Locate the cell with the specified text and output its [x, y] center coordinate. 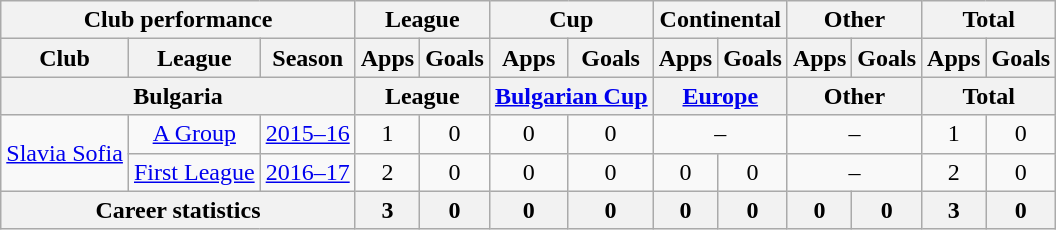
2015–16 [308, 134]
First League [194, 172]
Club performance [178, 20]
2016–17 [308, 172]
Club [65, 58]
Season [308, 58]
A Group [194, 134]
Continental [720, 20]
Europe [720, 96]
Bulgaria [178, 96]
Career statistics [178, 210]
Slavia Sofia [65, 153]
Bulgarian Cup [571, 96]
Cup [571, 20]
